Scan for the cell matching the given text and deliver its [X, Y] coordinate at center. 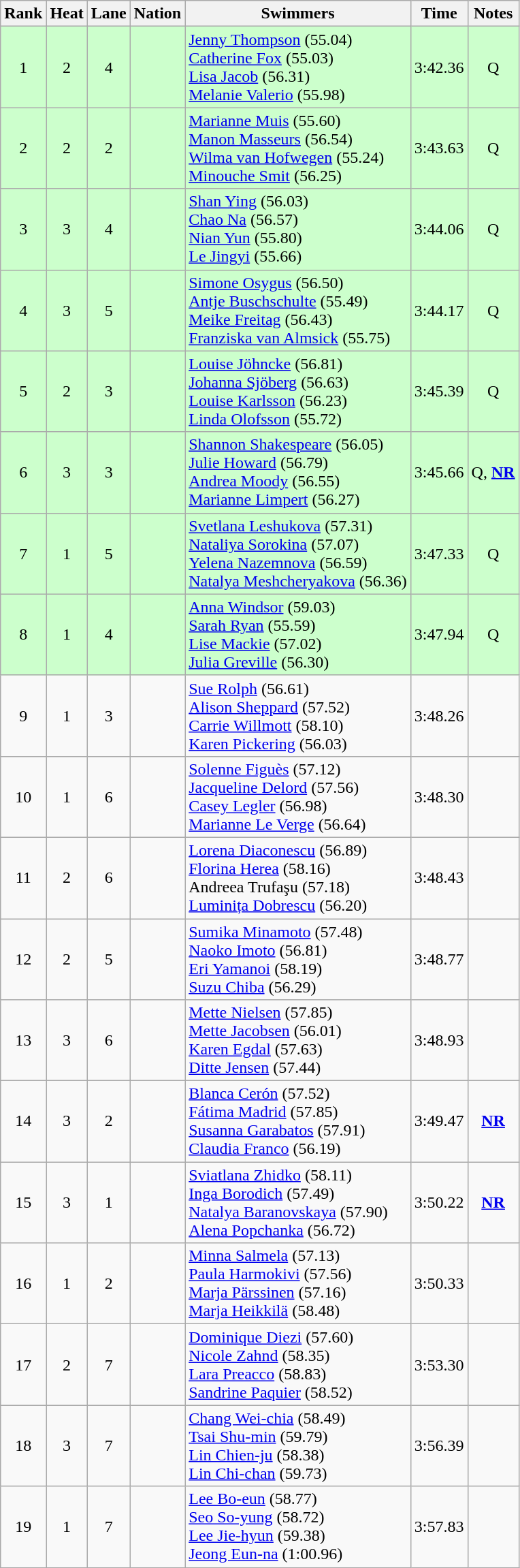
Jenny Thompson (55.04)Catherine Fox (55.03)Lisa Jacob (56.31)Melanie Valerio (55.98) [298, 67]
3:48.43 [439, 877]
Sumika Minamoto (57.48)Naoko Imoto (56.81)Eri Yamanoi (58.19)Suzu Chiba (56.29) [298, 959]
3:48.30 [439, 797]
16 [23, 1283]
Minna Salmela (57.13)Paula Harmokivi (57.56)Marja Pärssinen (57.16)Marja Heikkilä (58.48) [298, 1283]
Time [439, 14]
3:45.39 [439, 391]
3:56.39 [439, 1445]
Q, NR [493, 473]
3:45.66 [439, 473]
Nation [157, 14]
Swimmers [298, 14]
3:42.36 [439, 67]
Shan Ying (56.03)Chao Na (56.57)Nian Yun (55.80)Le Jingyi (55.66) [298, 229]
8 [23, 635]
Mette Nielsen (57.85)Mette Jacobsen (56.01)Karen Egdal (57.63)Ditte Jensen (57.44) [298, 1041]
3:57.83 [439, 1527]
Heat [67, 14]
Lane [109, 14]
3:50.22 [439, 1203]
14 [23, 1121]
3:47.94 [439, 635]
Chang Wei-chia (58.49)Tsai Shu-min (59.79)Lin Chien-ju (58.38)Lin Chi-chan (59.73) [298, 1445]
3:48.26 [439, 715]
3:47.33 [439, 553]
11 [23, 877]
19 [23, 1527]
Simone Osygus (56.50)Antje Buschschulte (55.49)Meike Freitag (56.43)Franziska van Almsick (55.75) [298, 311]
15 [23, 1203]
Rank [23, 14]
13 [23, 1041]
Svetlana Leshukova (57.31)Nataliya Sorokina (57.07)Yelena Nazemnova (56.59)Natalya Meshcheryakova (56.36) [298, 553]
12 [23, 959]
Solenne Figuès (57.12)Jacqueline Delord (57.56)Casey Legler (56.98)Marianne Le Verge (56.64) [298, 797]
3:48.77 [439, 959]
Anna Windsor (59.03)Sarah Ryan (55.59)Lise Mackie (57.02)Julia Greville (56.30) [298, 635]
Lorena Diaconescu (56.89)Florina Herea (58.16)Andreea Trufaşu (57.18)Luminița Dobrescu (56.20) [298, 877]
Marianne Muis (55.60)Manon Masseurs (56.54)Wilma van Hofwegen (55.24)Minouche Smit (56.25) [298, 148]
Notes [493, 14]
Blanca Cerón (57.52)Fátima Madrid (57.85)Susanna Garabatos (57.91)Claudia Franco (56.19) [298, 1121]
Lee Bo-eun (58.77)Seo So-yung (58.72)Lee Jie-hyun (59.38)Jeong Eun-na (1:00.96) [298, 1527]
10 [23, 797]
3:50.33 [439, 1283]
3:49.47 [439, 1121]
3:44.06 [439, 229]
9 [23, 715]
3:44.17 [439, 311]
18 [23, 1445]
3:53.30 [439, 1365]
Dominique Diezi (57.60)Nicole Zahnd (58.35)Lara Preacco (58.83)Sandrine Paquier (58.52) [298, 1365]
3:48.93 [439, 1041]
Sviatlana Zhidko (58.11)Inga Borodich (57.49)Natalya Baranovskaya (57.90)Alena Popchanka (56.72) [298, 1203]
Sue Rolph (56.61)Alison Sheppard (57.52)Carrie Willmott (58.10)Karen Pickering (56.03) [298, 715]
17 [23, 1365]
3:43.63 [439, 148]
Shannon Shakespeare (56.05)Julie Howard (56.79)Andrea Moody (56.55)Marianne Limpert (56.27) [298, 473]
Louise Jöhncke (56.81)Johanna Sjöberg (56.63)Louise Karlsson (56.23)Linda Olofsson (55.72) [298, 391]
